Identify which cell holds the provided text, then report its (x, y) central coordinate. 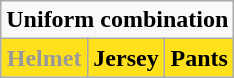
Uniform combination (118, 20)
Helmet (44, 58)
Jersey (126, 58)
Pants (200, 58)
